Extract the [X, Y] coordinate from the center of the cell holding the provided text.  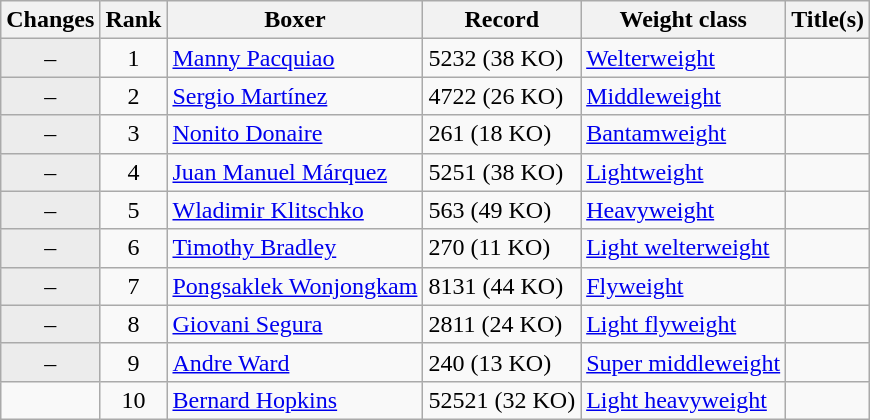
8131 (44 KO) [502, 286]
52521 (32 KO) [502, 400]
Heavyweight [684, 210]
10 [134, 400]
Pongsaklek Wonjongkam [295, 286]
5 [134, 210]
2811 (24 KO) [502, 324]
Timothy Bradley [295, 248]
Weight class [684, 20]
7 [134, 286]
Light heavyweight [684, 400]
270 (11 KO) [502, 248]
5232 (38 KO) [502, 58]
5251 (38 KO) [502, 172]
9 [134, 362]
Wladimir Klitschko [295, 210]
4722 (26 KO) [502, 96]
Light welterweight [684, 248]
Bantamweight [684, 134]
Flyweight [684, 286]
Nonito Donaire [295, 134]
Bernard Hopkins [295, 400]
Giovani Segura [295, 324]
Middleweight [684, 96]
4 [134, 172]
Lightweight [684, 172]
Changes [50, 20]
Light flyweight [684, 324]
Record [502, 20]
261 (18 KO) [502, 134]
563 (49 KO) [502, 210]
8 [134, 324]
Super middleweight [684, 362]
Andre Ward [295, 362]
Juan Manuel Márquez [295, 172]
3 [134, 134]
Title(s) [828, 20]
1 [134, 58]
Sergio Martínez [295, 96]
Manny Pacquiao [295, 58]
240 (13 KO) [502, 362]
Boxer [295, 20]
Welterweight [684, 58]
2 [134, 96]
6 [134, 248]
Rank [134, 20]
